Capture the cell that displays the provided text and extract its [x, y] central coordinate. 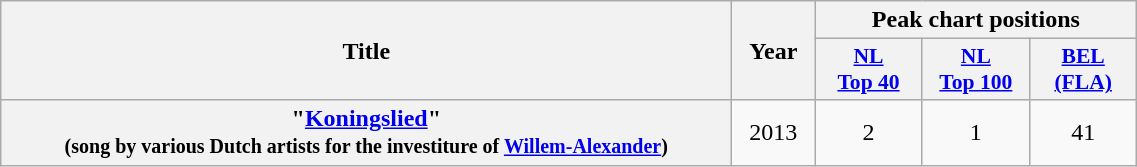
Title [366, 50]
1 [976, 132]
41 [1084, 132]
"Koningslied"(song by various Dutch artists for the investiture of Willem-Alexander) [366, 132]
BEL(FLA) [1084, 70]
NLTop 100 [976, 70]
Year [774, 50]
NLTop 40 [868, 70]
2 [868, 132]
2013 [774, 132]
Peak chart positions [976, 20]
